Return [x, y] of the center of cell containing provided text 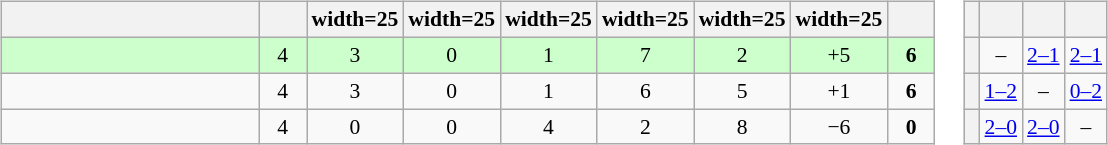
+1 [838, 91]
7 [646, 55]
5 [742, 91]
0–2 [1086, 91]
8 [742, 127]
1–2 [1002, 91]
−6 [838, 127]
+5 [838, 55]
